Determine the (x, y) coordinate at the center of the cell enclosing the given text.  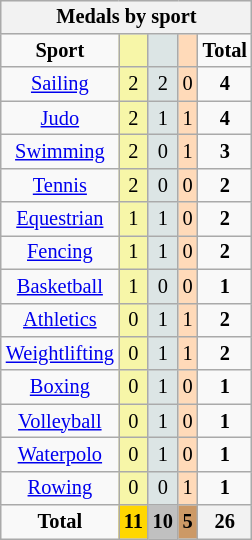
11 (134, 522)
Judo (60, 118)
Rowing (60, 488)
Sport (60, 51)
3 (225, 152)
Medals by sport (126, 17)
10 (163, 522)
Basketball (60, 286)
Waterpolo (60, 455)
Swimming (60, 152)
Fencing (60, 253)
5 (188, 522)
Sailing (60, 84)
Boxing (60, 387)
Tennis (60, 185)
Volleyball (60, 421)
Weightlifting (60, 354)
26 (225, 522)
Athletics (60, 320)
Equestrian (60, 219)
